Extract the (X, Y) coordinate from the center of the cell holding the provided text.  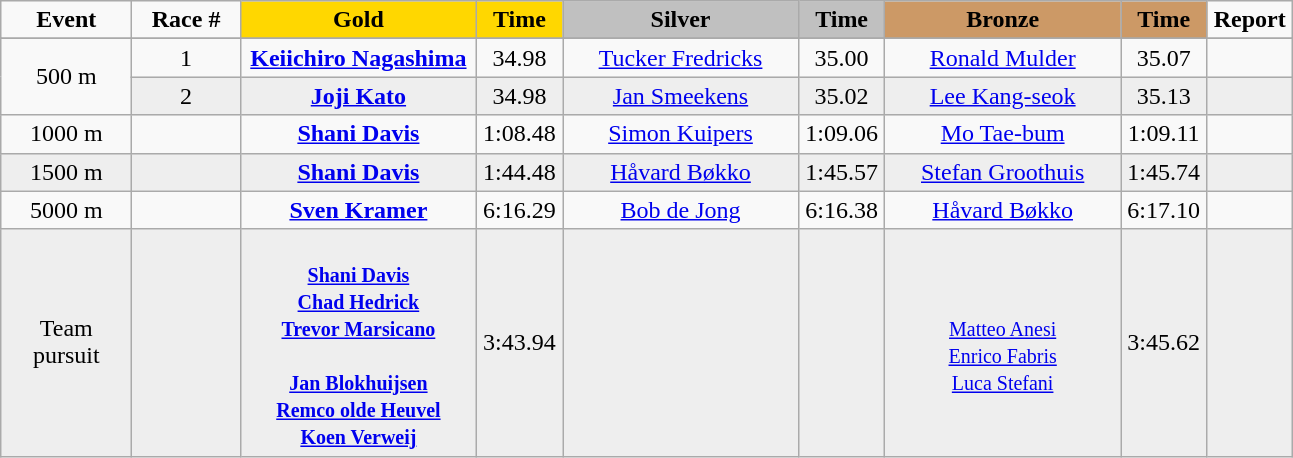
35.07 (1164, 58)
1:45.74 (1164, 172)
35.00 (842, 58)
Bronze (1003, 20)
6:17.10 (1164, 210)
Event (66, 20)
1000 m (66, 134)
Matteo AnesiEnrico FabrisLuca Stefani (1003, 342)
6:16.38 (842, 210)
Tucker Fredricks (680, 58)
3:45.62 (1164, 342)
1 (186, 58)
2 (186, 96)
Team pursuit (66, 342)
Ronald Mulder (1003, 58)
Keiichiro Nagashima (358, 58)
3:43.94 (519, 342)
Gold (358, 20)
Jan Smeekens (680, 96)
Sven Kramer (358, 210)
5000 m (66, 210)
Silver (680, 20)
1:09.11 (1164, 134)
Lee Kang-seok (1003, 96)
Simon Kuipers (680, 134)
Race # (186, 20)
Bob de Jong (680, 210)
1:45.57 (842, 172)
Shani DavisChad HedrickTrevor MarsicanoJan BlokhuijsenRemco olde HeuvelKoen Verweij (358, 342)
1:08.48 (519, 134)
1:44.48 (519, 172)
Report (1250, 20)
1:09.06 (842, 134)
Mo Tae-bum (1003, 134)
Joji Kato (358, 96)
1500 m (66, 172)
35.02 (842, 96)
35.13 (1164, 96)
6:16.29 (519, 210)
500 m (66, 77)
Stefan Groothuis (1003, 172)
